Return (x, y) of the center of cell containing provided text 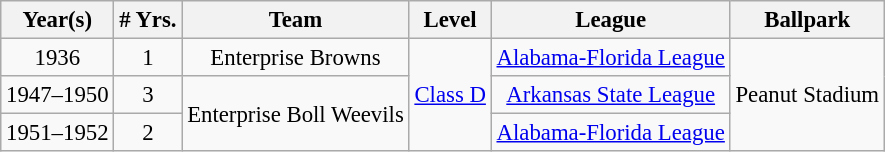
1 (148, 58)
Class D (450, 96)
1936 (58, 58)
3 (148, 95)
Enterprise Browns (296, 58)
1947–1950 (58, 95)
League (610, 20)
Level (450, 20)
Team (296, 20)
Arkansas State League (610, 95)
Peanut Stadium (807, 96)
Year(s) (58, 20)
Enterprise Boll Weevils (296, 114)
1951–1952 (58, 133)
Ballpark (807, 20)
2 (148, 133)
# Yrs. (148, 20)
